Extract the [X, Y] coordinate from the center of the cell holding the provided text.  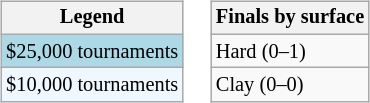
Legend [92, 18]
Finals by surface [290, 18]
Clay (0–0) [290, 85]
Hard (0–1) [290, 51]
$10,000 tournaments [92, 85]
$25,000 tournaments [92, 51]
